Capture the cell that displays the provided text and extract its (x, y) central coordinate. 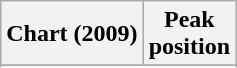
Peakposition (189, 34)
Chart (2009) (72, 34)
